Scan for the cell matching the given text and deliver its [x, y] coordinate at center. 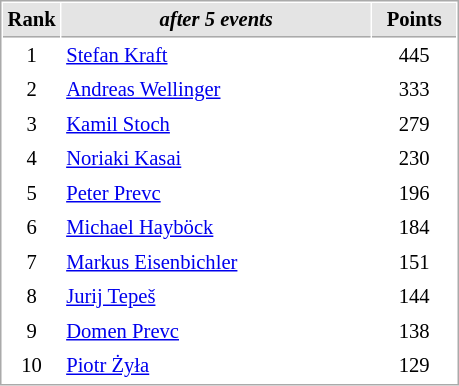
279 [414, 124]
2 [32, 90]
445 [414, 56]
Domen Prevc [216, 332]
Noriaki Kasai [216, 158]
4 [32, 158]
151 [414, 262]
5 [32, 194]
1 [32, 56]
129 [414, 366]
333 [414, 90]
Markus Eisenbichler [216, 262]
Kamil Stoch [216, 124]
144 [414, 296]
Andreas Wellinger [216, 90]
138 [414, 332]
10 [32, 366]
Michael Hayböck [216, 228]
Rank [32, 20]
9 [32, 332]
230 [414, 158]
Peter Prevc [216, 194]
184 [414, 228]
6 [32, 228]
7 [32, 262]
Jurij Tepeš [216, 296]
Stefan Kraft [216, 56]
8 [32, 296]
196 [414, 194]
Points [414, 20]
3 [32, 124]
after 5 events [216, 20]
Piotr Żyła [216, 366]
